Scan for the cell matching the given text and deliver its (x, y) coordinate at center. 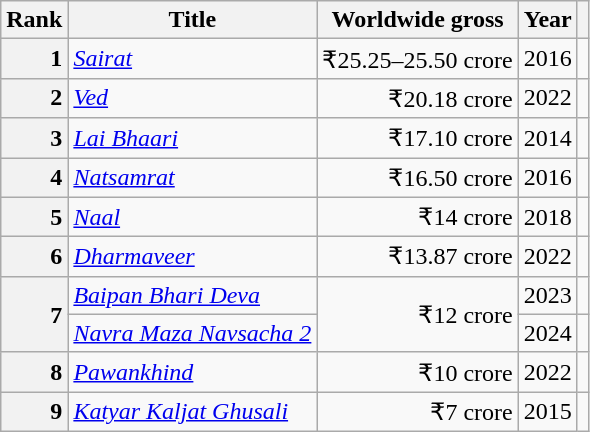
Lai Bhaari (192, 138)
1 (34, 59)
Baipan Bhari Deva (192, 295)
Pawankhind (192, 372)
Navra Maza Navsacha 2 (192, 333)
₹12 crore (418, 314)
Title (192, 20)
Natsamrat (192, 178)
₹7 crore (418, 412)
6 (34, 257)
Year (548, 20)
2 (34, 98)
Naal (192, 217)
₹13.87 crore (418, 257)
5 (34, 217)
3 (34, 138)
Dharmaveer (192, 257)
₹16.50 crore (418, 178)
₹25.25–25.50 crore (418, 59)
Worldwide gross (418, 20)
Ved (192, 98)
Rank (34, 20)
9 (34, 412)
Katyar Kaljat Ghusali (192, 412)
₹20.18 crore (418, 98)
₹14 crore (418, 217)
4 (34, 178)
2015 (548, 412)
2014 (548, 138)
2018 (548, 217)
Sairat (192, 59)
8 (34, 372)
₹17.10 crore (418, 138)
₹10 crore (418, 372)
2023 (548, 295)
7 (34, 314)
2024 (548, 333)
